Output the (x, y) coordinate of the center of the cell containing the given text.  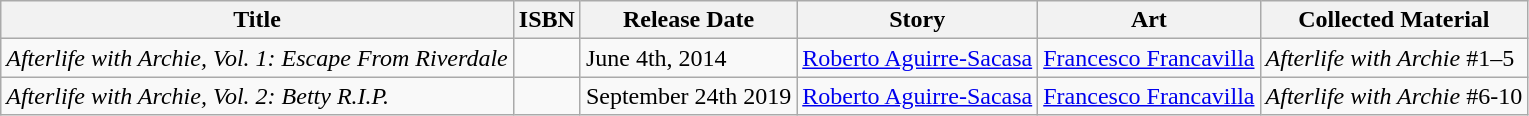
Collected Material (1394, 20)
Story (918, 20)
Release Date (688, 20)
Afterlife with Archie, Vol. 2: Betty R.I.P. (258, 96)
Title (258, 20)
September 24th 2019 (688, 96)
June 4th, 2014 (688, 58)
Art (1149, 20)
Afterlife with Archie #1–5 (1394, 58)
ISBN (546, 20)
Afterlife with Archie #6-10 (1394, 96)
Afterlife with Archie, Vol. 1: Escape From Riverdale (258, 58)
